For the text-containing cell, return its midpoint in (X, Y) coordinate format. 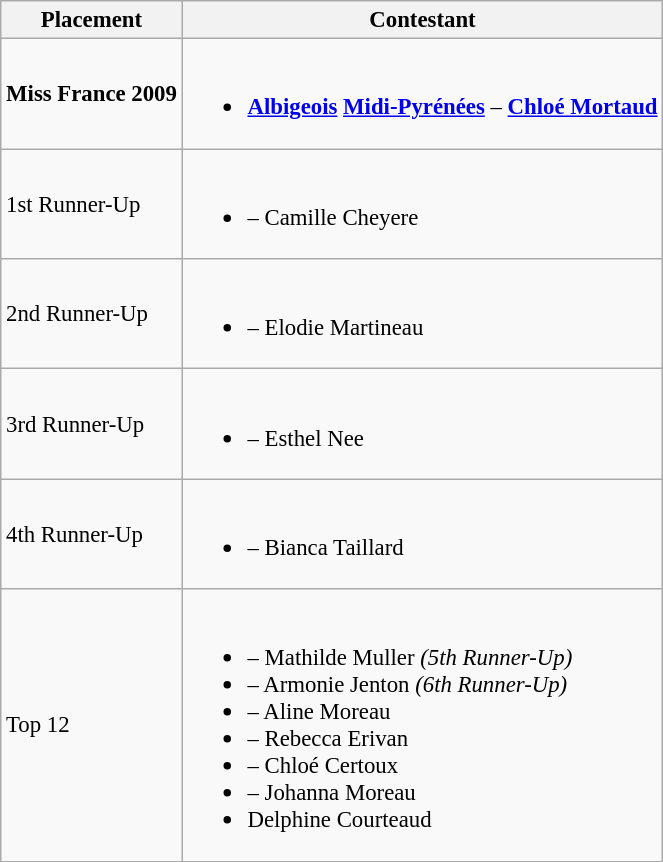
Placement (92, 20)
Top 12 (92, 725)
– Camille Cheyere (422, 204)
3rd Runner-Up (92, 424)
– Elodie Martineau (422, 314)
1st Runner-Up (92, 204)
4th Runner-Up (92, 534)
2nd Runner-Up (92, 314)
– Esthel Nee (422, 424)
Miss France 2009 (92, 94)
Albigeois Midi-Pyrénées – Chloé Mortaud (422, 94)
Contestant (422, 20)
– Bianca Taillard (422, 534)
